Detect which cell encompasses the target text, then output its [x, y] center coordinate. 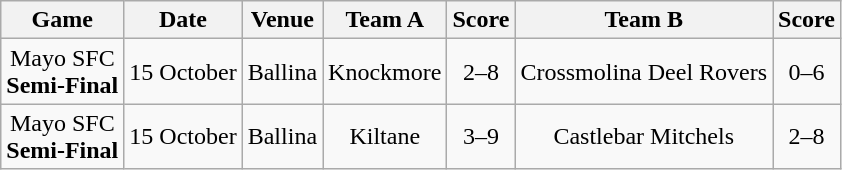
0–6 [807, 72]
Knockmore [385, 72]
Venue [282, 20]
Team A [385, 20]
Castlebar Mitchels [644, 136]
Date [183, 20]
Game [62, 20]
Crossmolina Deel Rovers [644, 72]
Team B [644, 20]
3–9 [481, 136]
Kiltane [385, 136]
